Provide the (X, Y) coordinate of the cell's center where the given text is located.  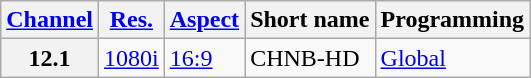
12.1 (50, 58)
Res. (132, 20)
Aspect (204, 20)
Short name (310, 20)
Programming (452, 20)
16:9 (204, 58)
Channel (50, 20)
Global (452, 58)
CHNB-HD (310, 58)
1080i (132, 58)
